Pinpoint the cell where the given text exists, returning its (X, Y) midpoint coordinate. 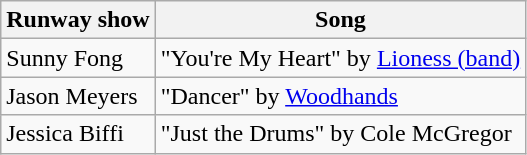
"You're My Heart" by Lioness (band) (340, 58)
Jason Meyers (78, 96)
Song (340, 20)
Runway show (78, 20)
"Dancer" by Woodhands (340, 96)
"Just the Drums" by Cole McGregor (340, 134)
Sunny Fong (78, 58)
Jessica Biffi (78, 134)
